Provide the [X, Y] coordinate of the cell's center where the given text is located.  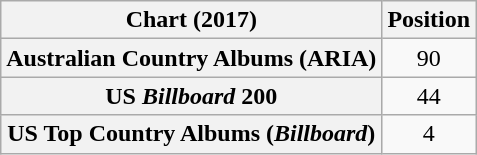
US Billboard 200 [192, 96]
Position [429, 20]
4 [429, 134]
90 [429, 58]
44 [429, 96]
Chart (2017) [192, 20]
Australian Country Albums (ARIA) [192, 58]
US Top Country Albums (Billboard) [192, 134]
